Pinpoint the cell where the given text exists, returning its [x, y] midpoint coordinate. 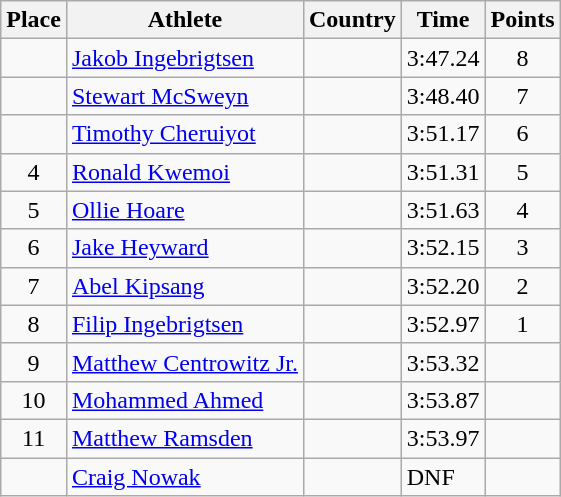
Place [34, 20]
Matthew Ramsden [184, 438]
3:51.17 [443, 134]
3:52.20 [443, 286]
Country [352, 20]
Athlete [184, 20]
3:51.63 [443, 210]
9 [34, 362]
Stewart McSweyn [184, 96]
3:52.15 [443, 248]
3:51.31 [443, 172]
3 [522, 248]
Matthew Centrowitz Jr. [184, 362]
3:47.24 [443, 58]
Jakob Ingebrigtsen [184, 58]
3:52.97 [443, 324]
Mohammed Ahmed [184, 400]
Timothy Cheruiyot [184, 134]
1 [522, 324]
10 [34, 400]
Time [443, 20]
11 [34, 438]
3:53.97 [443, 438]
Abel Kipsang [184, 286]
3:53.32 [443, 362]
DNF [443, 477]
Points [522, 20]
Jake Heyward [184, 248]
Filip Ingebrigtsen [184, 324]
Ronald Kwemoi [184, 172]
Ollie Hoare [184, 210]
2 [522, 286]
3:53.87 [443, 400]
3:48.40 [443, 96]
Craig Nowak [184, 477]
